Output the [X, Y] coordinate of the center of the cell containing the given text.  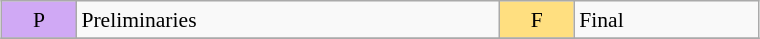
P [40, 20]
F [536, 20]
Final [666, 20]
Preliminaries [288, 20]
